Provide the [x, y] coordinate of the cell's center where the given text is located.  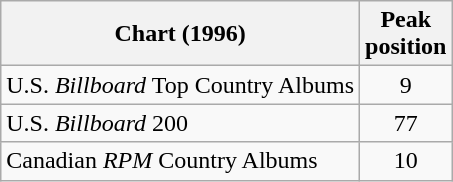
10 [406, 161]
77 [406, 123]
U.S. Billboard Top Country Albums [180, 85]
U.S. Billboard 200 [180, 123]
Canadian RPM Country Albums [180, 161]
9 [406, 85]
Chart (1996) [180, 34]
Peakposition [406, 34]
